Scan for the cell matching the given text and deliver its [x, y] coordinate at center. 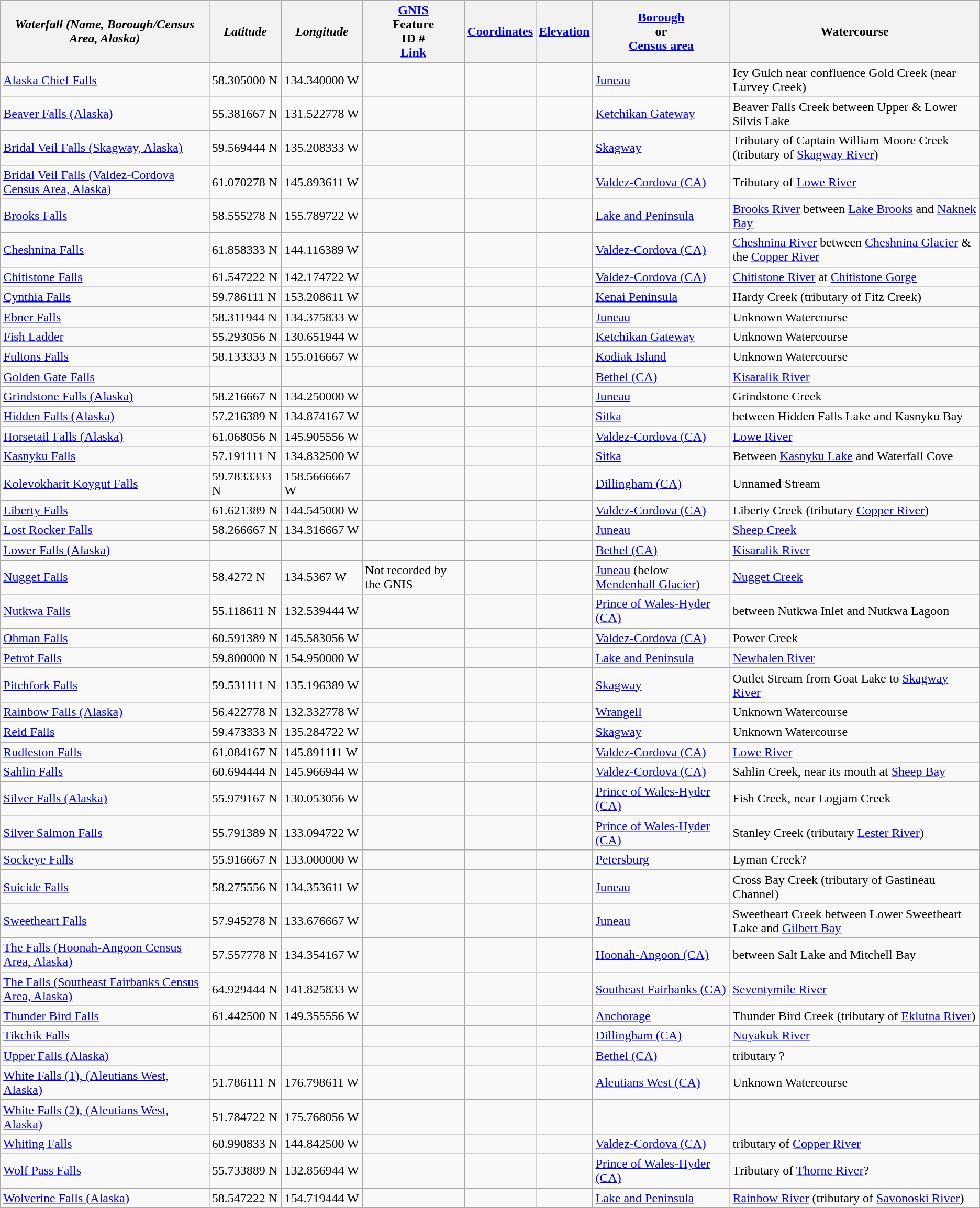
Liberty Falls [105, 510]
tributary ? [854, 1056]
144.116389 W [322, 250]
Petersburg [661, 860]
142.174722 W [322, 277]
155.016667 W [322, 356]
64.929444 N [245, 989]
134.316667 W [322, 530]
51.784722 N [245, 1117]
132.856944 W [322, 1170]
Coordinates [500, 31]
58.275556 N [245, 887]
144.842500 W [322, 1144]
Between Kasnyku Lake and Waterfall Cove [854, 456]
59.531111 N [245, 685]
Sahlin Creek, near its mouth at Sheep Bay [854, 772]
58.547222 N [245, 1198]
132.539444 W [322, 611]
58.216667 N [245, 397]
154.950000 W [322, 658]
Watercourse [854, 31]
Suicide Falls [105, 887]
Chitistone River at Chitistone Gorge [854, 277]
Lyman Creek? [854, 860]
between Salt Lake and Mitchell Bay [854, 955]
Icy Gulch near confluence Gold Creek (near Lurvey Creek) [854, 80]
61.068056 N [245, 437]
135.196389 W [322, 685]
Wolf Pass Falls [105, 1170]
133.676667 W [322, 921]
134.354167 W [322, 955]
Cross Bay Creek (tributary of Gastineau Channel) [854, 887]
Southeast Fairbanks (CA) [661, 989]
55.118611 N [245, 611]
61.858333 N [245, 250]
58.311944 N [245, 317]
59.473333 N [245, 732]
Waterfall (Name, Borough/Census Area, Alaska) [105, 31]
155.789722 W [322, 216]
149.355556 W [322, 1016]
57.557778 N [245, 955]
Thunder Bird Creek (tributary of Eklutna River) [854, 1016]
Silver Salmon Falls [105, 833]
Whiting Falls [105, 1144]
134.832500 W [322, 456]
Tributary of Thorne River? [854, 1170]
154.719444 W [322, 1198]
Thunder Bird Falls [105, 1016]
Nuyakuk River [854, 1036]
Newhalen River [854, 658]
135.208333 W [322, 148]
The Falls (Hoonah-Angoon Census Area, Alaska) [105, 955]
BoroughorCensus area [661, 31]
60.990833 N [245, 1144]
Stanley Creek (tributary Lester River) [854, 833]
Petrof Falls [105, 658]
Liberty Creek (tributary Copper River) [854, 510]
145.891111 W [322, 752]
Power Creek [854, 638]
Brooks River between Lake Brooks and Naknek Bay [854, 216]
Beaver Falls (Alaska) [105, 114]
Upper Falls (Alaska) [105, 1056]
145.905556 W [322, 437]
Nutkwa Falls [105, 611]
Seventymile River [854, 989]
Bridal Veil Falls (Valdez-Cordova Census Area, Alaska) [105, 182]
White Falls (2), (Aleutians West, Alaska) [105, 1117]
Not recorded by the GNIS [414, 577]
Cynthia Falls [105, 297]
55.916667 N [245, 860]
55.381667 N [245, 114]
59.800000 N [245, 658]
Sweetheart Creek between Lower Sweetheart Lake and Gilbert Bay [854, 921]
Juneau (below Mendenhall Glacier) [661, 577]
Alaska Chief Falls [105, 80]
Brooks Falls [105, 216]
58.266667 N [245, 530]
Longitude [322, 31]
Nugget Creek [854, 577]
55.293056 N [245, 337]
Unnamed Stream [854, 484]
Sheep Creek [854, 530]
Chitistone Falls [105, 277]
134.250000 W [322, 397]
133.094722 W [322, 833]
58.133333 N [245, 356]
131.522778 W [322, 114]
135.284722 W [322, 732]
Nugget Falls [105, 577]
175.768056 W [322, 1117]
130.651944 W [322, 337]
130.053056 W [322, 799]
60.591389 N [245, 638]
GNISFeatureID #Link [414, 31]
Outlet Stream from Goat Lake to Skagway River [854, 685]
141.825833 W [322, 989]
Ohman Falls [105, 638]
58.305000 N [245, 80]
158.5666667 W [322, 484]
Grindstone Falls (Alaska) [105, 397]
145.893611 W [322, 182]
58.555278 N [245, 216]
Grindstone Creek [854, 397]
Horsetail Falls (Alaska) [105, 437]
55.791389 N [245, 833]
61.070278 N [245, 182]
60.694444 N [245, 772]
Kolevokharit Koygut Falls [105, 484]
144.545000 W [322, 510]
133.000000 W [322, 860]
153.208611 W [322, 297]
Golden Gate Falls [105, 376]
Sockeye Falls [105, 860]
Wrangell [661, 712]
59.7833333 N [245, 484]
134.5367 W [322, 577]
Lost Rocker Falls [105, 530]
57.945278 N [245, 921]
Sahlin Falls [105, 772]
The Falls (Southeast Fairbanks Census Area, Alaska) [105, 989]
61.084167 N [245, 752]
134.375833 W [322, 317]
55.979167 N [245, 799]
Aleutians West (CA) [661, 1082]
Rudleston Falls [105, 752]
Ebner Falls [105, 317]
59.569444 N [245, 148]
Wolverine Falls (Alaska) [105, 1198]
Hardy Creek (tributary of Fitz Creek) [854, 297]
Fish Ladder [105, 337]
132.332778 W [322, 712]
57.216389 N [245, 417]
59.786111 N [245, 297]
61.547222 N [245, 277]
56.422778 N [245, 712]
Fish Creek, near Logjam Creek [854, 799]
61.442500 N [245, 1016]
Latitude [245, 31]
White Falls (1), (Aleutians West, Alaska) [105, 1082]
Bridal Veil Falls (Skagway, Alaska) [105, 148]
Cheshnina River between Cheshnina Glacier & the Copper River [854, 250]
Lower Falls (Alaska) [105, 550]
145.583056 W [322, 638]
57.191111 N [245, 456]
176.798611 W [322, 1082]
145.966944 W [322, 772]
Beaver Falls Creek between Upper & Lower Silvis Lake [854, 114]
134.340000 W [322, 80]
Pitchfork Falls [105, 685]
134.353611 W [322, 887]
55.733889 N [245, 1170]
Cheshnina Falls [105, 250]
Kenai Peninsula [661, 297]
Kasnyku Falls [105, 456]
51.786111 N [245, 1082]
tributary of Copper River [854, 1144]
Rainbow River (tributary of Savonoski River) [854, 1198]
between Hidden Falls Lake and Kasnyku Bay [854, 417]
Tributary of Lowe River [854, 182]
61.621389 N [245, 510]
Kodiak Island [661, 356]
Silver Falls (Alaska) [105, 799]
58.4272 N [245, 577]
134.874167 W [322, 417]
Hidden Falls (Alaska) [105, 417]
Tikchik Falls [105, 1036]
Sweetheart Falls [105, 921]
Fultons Falls [105, 356]
between Nutkwa Inlet and Nutkwa Lagoon [854, 611]
Tributary of Captain William Moore Creek (tributary of Skagway River) [854, 148]
Hoonah-Angoon (CA) [661, 955]
Anchorage [661, 1016]
Reid Falls [105, 732]
Rainbow Falls (Alaska) [105, 712]
Elevation [564, 31]
